Scan for the cell matching the given text and deliver its [x, y] coordinate at center. 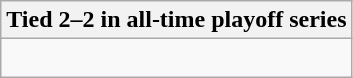
Tied 2–2 in all-time playoff series [176, 20]
